Pinpoint the cell where the given text exists, returning its (x, y) midpoint coordinate. 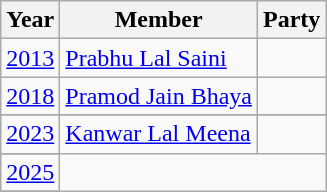
2023 (30, 134)
2018 (30, 96)
Party (292, 20)
Member (159, 20)
Kanwar Lal Meena (159, 134)
Pramod Jain Bhaya (159, 96)
Prabhu Lal Saini (159, 58)
2025 (30, 172)
2013 (30, 58)
Year (30, 20)
